For the text-containing cell, return its midpoint in [X, Y] coordinate format. 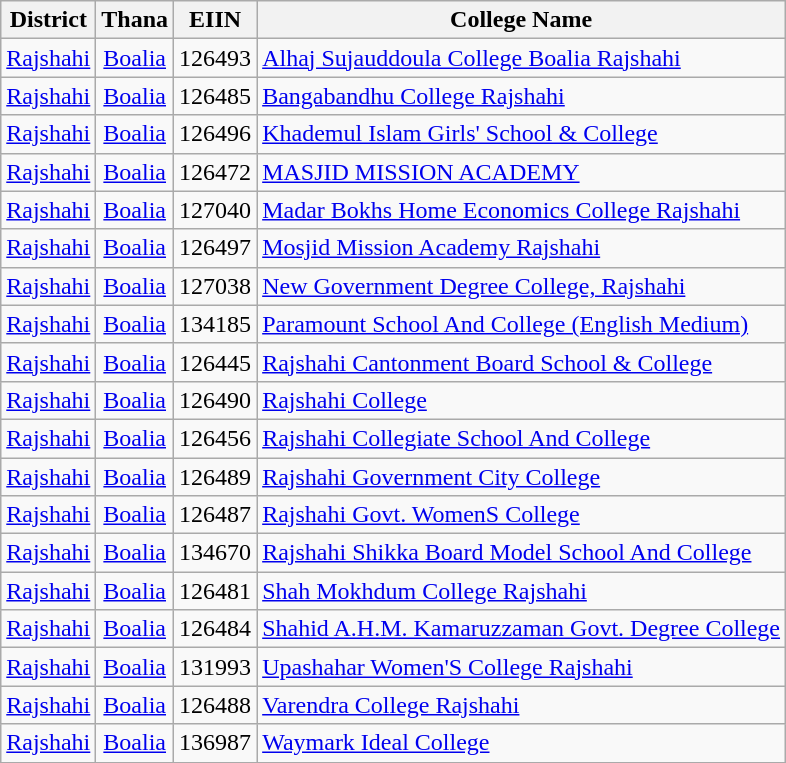
126497 [216, 248]
Waymark Ideal College [522, 743]
Shahid A.H.M. Kamaruzzaman Govt. Degree College [522, 629]
Rajshahi Govt. WomenS College [522, 515]
131993 [216, 667]
126493 [216, 58]
District [48, 20]
136987 [216, 743]
MASJID MISSION ACADEMY [522, 172]
Madar Bokhs Home Economics College Rajshahi [522, 210]
126456 [216, 438]
134670 [216, 553]
Rajshahi College [522, 400]
Khademul Islam Girls' School & College [522, 134]
Bangabandhu College Rajshahi [522, 96]
127040 [216, 210]
126485 [216, 96]
College Name [522, 20]
126472 [216, 172]
Shah Mokhdum College Rajshahi [522, 591]
126445 [216, 362]
126489 [216, 477]
Varendra College Rajshahi [522, 705]
New Government Degree College, Rajshahi [522, 286]
126490 [216, 400]
126484 [216, 629]
Rajshahi Cantonment Board School & College [522, 362]
Upashahar Women'S College Rajshahi [522, 667]
134185 [216, 324]
Rajshahi Shikka Board Model School And College [522, 553]
Rajshahi Collegiate School And College [522, 438]
Alhaj Sujauddoula College Boalia Rajshahi [522, 58]
Rajshahi Government City College [522, 477]
Thana [135, 20]
126488 [216, 705]
126481 [216, 591]
126496 [216, 134]
126487 [216, 515]
Mosjid Mission Academy Rajshahi [522, 248]
Paramount School And College (English Medium) [522, 324]
EIIN [216, 20]
127038 [216, 286]
